Find where the given text appears and provide that cell's center as (X, Y) coordinate. 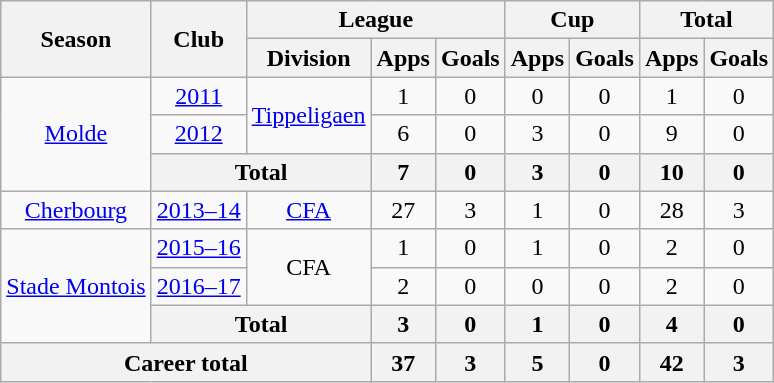
2013–14 (198, 210)
Cherbourg (76, 210)
Career total (186, 362)
37 (403, 362)
Tippeligaen (308, 115)
Molde (76, 134)
2011 (198, 96)
7 (403, 172)
2012 (198, 134)
League (376, 20)
6 (403, 134)
2016–17 (198, 286)
Division (308, 58)
28 (671, 210)
27 (403, 210)
10 (671, 172)
5 (537, 362)
2015–16 (198, 248)
9 (671, 134)
Cup (572, 20)
4 (671, 324)
42 (671, 362)
Season (76, 39)
Stade Montois (76, 286)
Club (198, 39)
